Pinpoint the cell where the given text exists, returning its (X, Y) midpoint coordinate. 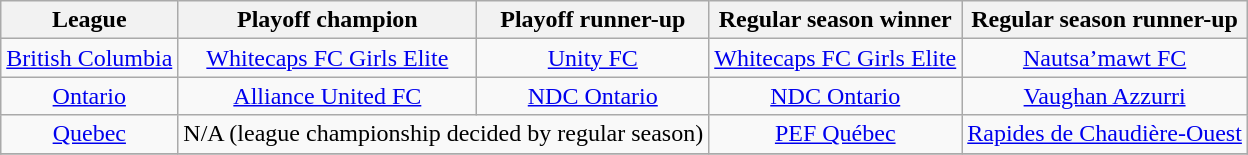
PEF Québec (836, 134)
Unity FC (593, 58)
Regular season runner-up (1105, 20)
Playoff runner-up (593, 20)
League (90, 20)
Ontario (90, 96)
Alliance United FC (328, 96)
N/A (league championship decided by regular season) (444, 134)
Rapides de Chaudière-Ouest (1105, 134)
British Columbia (90, 58)
Regular season winner (836, 20)
Nautsa’mawt FC (1105, 58)
Vaughan Azzurri (1105, 96)
Quebec (90, 134)
Playoff champion (328, 20)
